Determine the [x, y] coordinate at the center of the cell enclosing the given text.  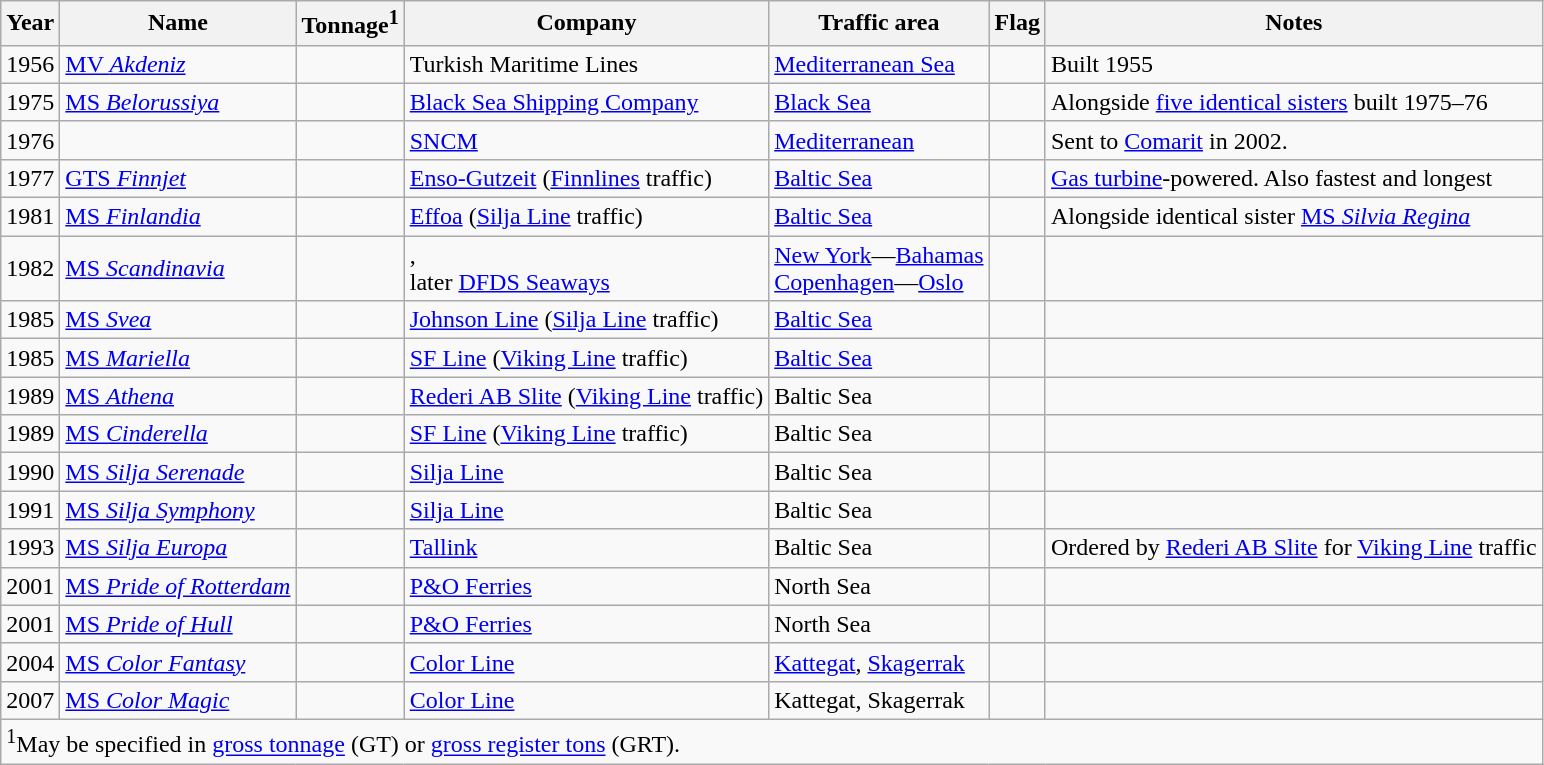
Rederi AB Slite (Viking Line traffic) [586, 396]
SNCM [586, 140]
Gas turbine-powered. Also fastest and longest [1294, 178]
Enso-Gutzeit (Finnlines traffic) [586, 178]
Tallink [586, 548]
Mediterranean Sea [879, 64]
1981 [30, 217]
MS Svea [178, 320]
MS Belorussiya [178, 102]
Black Sea [879, 102]
1993 [30, 548]
1991 [30, 510]
MS Finlandia [178, 217]
1982 [30, 268]
Traffic area [879, 24]
MS Color Magic [178, 700]
Built 1955 [1294, 64]
1975 [30, 102]
Effoa (Silja Line traffic) [586, 217]
Black Sea Shipping Company [586, 102]
MS Mariella [178, 358]
MS Silja Serenade [178, 472]
New York—BahamasCopenhagen—Oslo [879, 268]
2007 [30, 700]
Sent to Comarit in 2002. [1294, 140]
Ordered by Rederi AB Slite for Viking Line traffic [1294, 548]
1990 [30, 472]
Turkish Maritime Lines [586, 64]
Mediterranean [879, 140]
MS Pride of Rotterdam [178, 586]
MS Color Fantasy [178, 662]
GTS Finnjet [178, 178]
1977 [30, 178]
MS Scandinavia [178, 268]
MV Akdeniz [178, 64]
Flag [1017, 24]
Tonnage1 [350, 24]
,later DFDS Seaways [586, 268]
Johnson Line (Silja Line traffic) [586, 320]
MS Athena [178, 396]
MS Silja Europa [178, 548]
Year [30, 24]
Notes [1294, 24]
1May be specified in gross tonnage (GT) or gross register tons (GRT). [772, 742]
1976 [30, 140]
Name [178, 24]
MS Cinderella [178, 434]
1956 [30, 64]
Alongside five identical sisters built 1975–76 [1294, 102]
Company [586, 24]
Alongside identical sister MS Silvia Regina [1294, 217]
MS Silja Symphony [178, 510]
2004 [30, 662]
MS Pride of Hull [178, 624]
